Output the (x, y) coordinate of the center of the cell containing the given text.  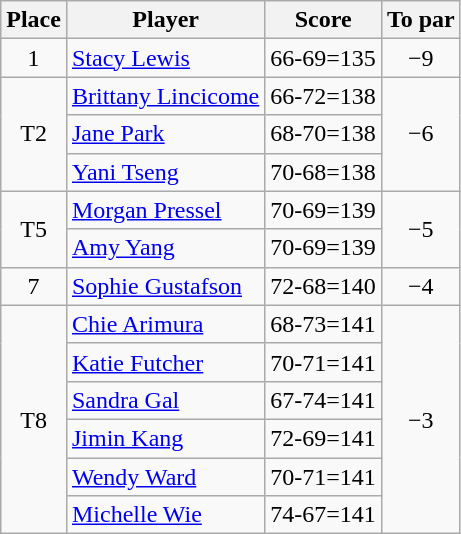
Michelle Wie (165, 515)
Katie Futcher (165, 362)
Chie Arimura (165, 324)
Stacy Lewis (165, 58)
Brittany Lincicome (165, 96)
67-74=141 (324, 400)
−3 (420, 419)
Morgan Pressel (165, 210)
1 (34, 58)
Sandra Gal (165, 400)
To par (420, 20)
Jane Park (165, 134)
−9 (420, 58)
T2 (34, 134)
Wendy Ward (165, 477)
74-67=141 (324, 515)
66-69=135 (324, 58)
Yani Tseng (165, 172)
68-70=138 (324, 134)
Jimin Kang (165, 438)
−4 (420, 286)
68-73=141 (324, 324)
−6 (420, 134)
−5 (420, 229)
T5 (34, 229)
72-69=141 (324, 438)
T8 (34, 419)
Player (165, 20)
66-72=138 (324, 96)
Sophie Gustafson (165, 286)
Amy Yang (165, 248)
Score (324, 20)
72-68=140 (324, 286)
Place (34, 20)
7 (34, 286)
70-68=138 (324, 172)
